Identify which cell holds the provided text, then report its (x, y) central coordinate. 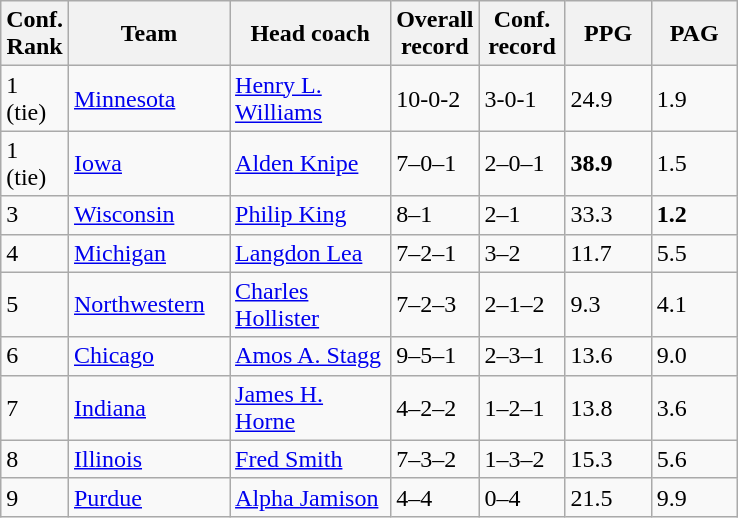
PPG (608, 34)
Michigan (148, 253)
10-0-2 (435, 98)
Conf. Rank (35, 34)
3.6 (694, 408)
3–2 (522, 253)
6 (35, 356)
9 (35, 497)
0–4 (522, 497)
Chicago (148, 356)
4.1 (694, 304)
Indiana (148, 408)
Northwestern (148, 304)
1.2 (694, 215)
Henry L. Williams (310, 98)
11.7 (608, 253)
8–1 (435, 215)
13.6 (608, 356)
7–2–1 (435, 253)
Alden Knipe (310, 164)
8 (35, 459)
Purdue (148, 497)
Conf. record (522, 34)
Overall record (435, 34)
Head coach (310, 34)
3-0-1 (522, 98)
13.8 (608, 408)
9.0 (694, 356)
1–3–2 (522, 459)
Philip King (310, 215)
5.6 (694, 459)
21.5 (608, 497)
9–5–1 (435, 356)
24.9 (608, 98)
9.3 (608, 304)
5 (35, 304)
Minnesota (148, 98)
5.5 (694, 253)
2–1 (522, 215)
Amos A. Stagg (310, 356)
1.9 (694, 98)
Charles Hollister (310, 304)
Fred Smith (310, 459)
Langdon Lea (310, 253)
7–3–2 (435, 459)
15.3 (608, 459)
1–2–1 (522, 408)
2–3–1 (522, 356)
Alpha Jamison (310, 497)
7–2–3 (435, 304)
3 (35, 215)
2–0–1 (522, 164)
James H. Horne (310, 408)
1.5 (694, 164)
Wisconsin (148, 215)
Iowa (148, 164)
PAG (694, 34)
2–1–2 (522, 304)
4–2–2 (435, 408)
33.3 (608, 215)
4–4 (435, 497)
7 (35, 408)
Illinois (148, 459)
Team (148, 34)
9.9 (694, 497)
4 (35, 253)
38.9 (608, 164)
7–0–1 (435, 164)
